Return (X, Y) of the center of cell containing provided text 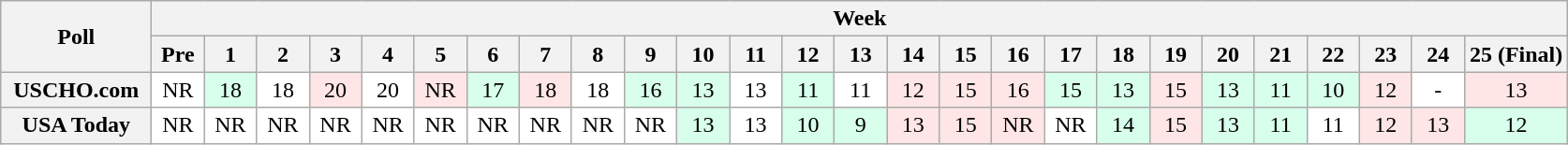
23 (1385, 54)
4 (388, 54)
1 (230, 54)
2 (283, 54)
Week (860, 19)
Pre (178, 54)
24 (1438, 54)
3 (335, 54)
7 (545, 54)
Poll (77, 36)
6 (493, 54)
21 (1280, 54)
USCHO.com (77, 90)
5 (440, 54)
19 (1176, 54)
25 (Final) (1516, 54)
- (1438, 90)
22 (1333, 54)
USA Today (77, 125)
8 (598, 54)
